Return (X, Y) of the center of cell containing provided text 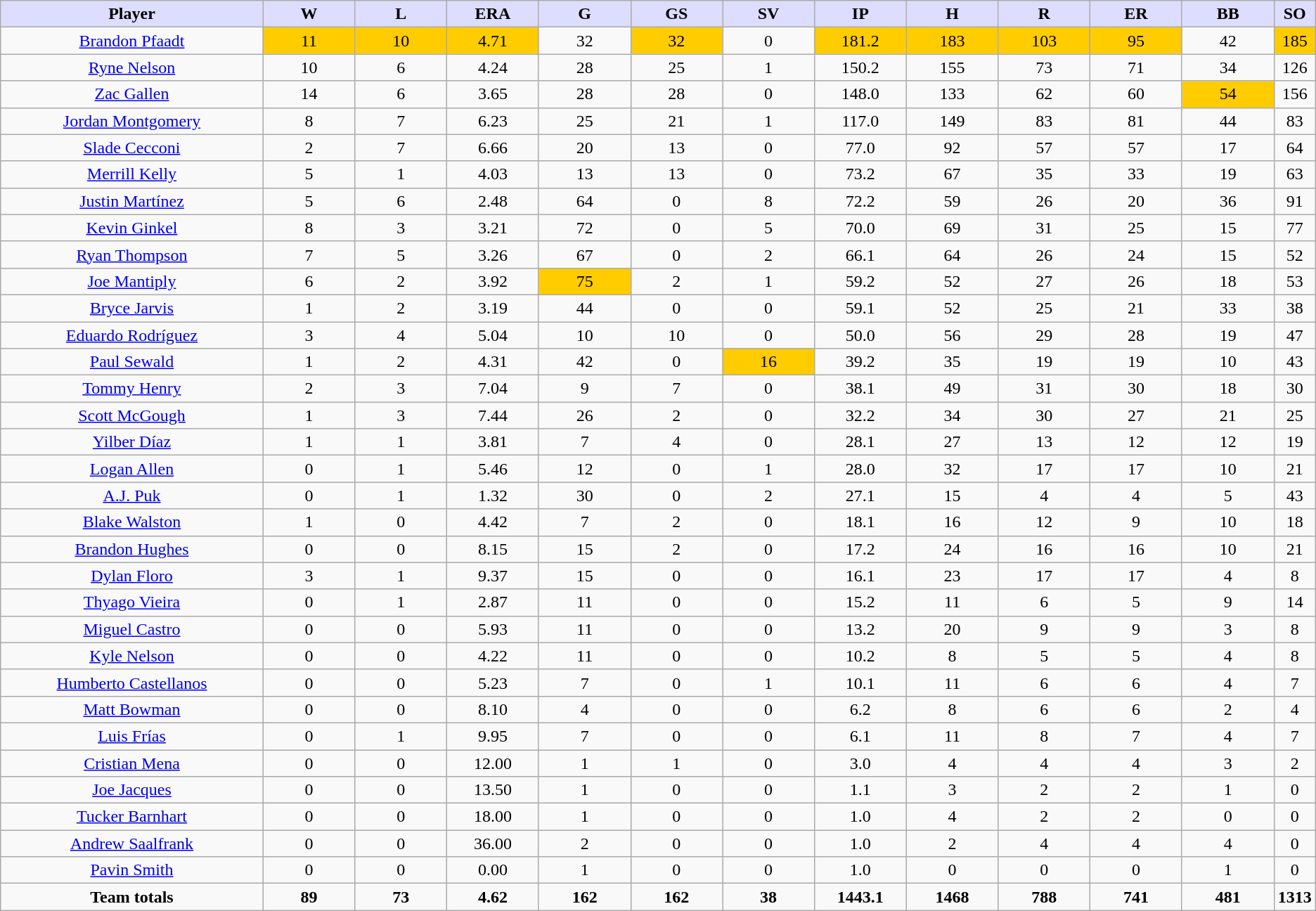
1313 (1295, 897)
9.95 (493, 736)
49 (952, 389)
Scott McGough (132, 415)
Matt Bowman (132, 709)
SV (769, 14)
91 (1295, 201)
81 (1136, 121)
7.04 (493, 389)
Pavin Smith (132, 870)
69 (952, 228)
4.42 (493, 522)
4.31 (493, 362)
5.93 (493, 629)
Brandon Pfaadt (132, 41)
6.23 (493, 121)
Ryne Nelson (132, 67)
5.04 (493, 335)
60 (1136, 94)
148.0 (860, 94)
117.0 (860, 121)
62 (1045, 94)
481 (1227, 897)
1443.1 (860, 897)
18.00 (493, 817)
Joe Mantiply (132, 281)
Slade Cecconi (132, 148)
Andrew Saalfrank (132, 844)
13.50 (493, 790)
66.1 (860, 254)
4.62 (493, 897)
Brandon Hughes (132, 549)
54 (1227, 94)
32.2 (860, 415)
GS (676, 14)
72 (585, 228)
10.2 (860, 656)
39.2 (860, 362)
5.46 (493, 469)
741 (1136, 897)
788 (1045, 897)
6.66 (493, 148)
0.00 (493, 870)
9.37 (493, 576)
77 (1295, 228)
28.1 (860, 442)
Tommy Henry (132, 389)
H (952, 14)
71 (1136, 67)
IP (860, 14)
126 (1295, 67)
Dylan Floro (132, 576)
2.48 (493, 201)
77.0 (860, 148)
7.44 (493, 415)
6.1 (860, 736)
1.32 (493, 496)
Paul Sewald (132, 362)
50.0 (860, 335)
R (1045, 14)
63 (1295, 174)
10.1 (860, 683)
Humberto Castellanos (132, 683)
3.65 (493, 94)
Bryce Jarvis (132, 308)
72.2 (860, 201)
28.0 (860, 469)
56 (952, 335)
185 (1295, 41)
1468 (952, 897)
70.0 (860, 228)
156 (1295, 94)
103 (1045, 41)
59 (952, 201)
3.19 (493, 308)
Blake Walston (132, 522)
73.2 (860, 174)
W (309, 14)
4.22 (493, 656)
53 (1295, 281)
BB (1227, 14)
12.00 (493, 763)
150.2 (860, 67)
1.1 (860, 790)
Jordan Montgomery (132, 121)
3.26 (493, 254)
3.92 (493, 281)
Justin Martínez (132, 201)
Team totals (132, 897)
Player (132, 14)
27.1 (860, 496)
75 (585, 281)
89 (309, 897)
Miguel Castro (132, 629)
G (585, 14)
Logan Allen (132, 469)
4.24 (493, 67)
4.03 (493, 174)
36 (1227, 201)
4.71 (493, 41)
15.2 (860, 602)
29 (1045, 335)
47 (1295, 335)
Eduardo Rodríguez (132, 335)
183 (952, 41)
Kyle Nelson (132, 656)
Joe Jacques (132, 790)
59.2 (860, 281)
155 (952, 67)
SO (1295, 14)
2.87 (493, 602)
18.1 (860, 522)
181.2 (860, 41)
3.81 (493, 442)
133 (952, 94)
Merrill Kelly (132, 174)
ERA (493, 14)
5.23 (493, 683)
149 (952, 121)
36.00 (493, 844)
L (401, 14)
59.1 (860, 308)
38.1 (860, 389)
3.0 (860, 763)
ER (1136, 14)
92 (952, 148)
Zac Gallen (132, 94)
A.J. Puk (132, 496)
Luis Frías (132, 736)
Kevin Ginkel (132, 228)
Yilber Díaz (132, 442)
95 (1136, 41)
13.2 (860, 629)
Thyago Vieira (132, 602)
16.1 (860, 576)
Ryan Thompson (132, 254)
8.10 (493, 709)
6.2 (860, 709)
Tucker Barnhart (132, 817)
17.2 (860, 549)
3.21 (493, 228)
8.15 (493, 549)
Cristian Mena (132, 763)
23 (952, 576)
